Locate the cell with the specified text and output its (X, Y) center coordinate. 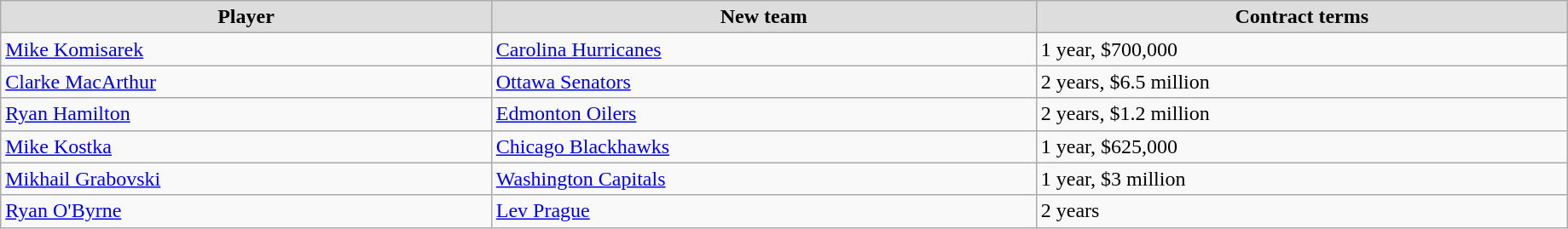
Mike Komisarek (246, 49)
Contract terms (1301, 17)
Ryan Hamilton (246, 114)
2 years, $6.5 million (1301, 82)
2 years, $1.2 million (1301, 114)
2 years (1301, 211)
Edmonton Oilers (764, 114)
Mike Kostka (246, 146)
Ottawa Senators (764, 82)
Ryan O'Byrne (246, 211)
Clarke MacArthur (246, 82)
Mikhail Grabovski (246, 179)
1 year, $3 million (1301, 179)
1 year, $625,000 (1301, 146)
1 year, $700,000 (1301, 49)
Washington Capitals (764, 179)
Chicago Blackhawks (764, 146)
Lev Prague (764, 211)
New team (764, 17)
Player (246, 17)
Carolina Hurricanes (764, 49)
